Search for the cell housing the specified text and yield its [x, y] center coordinate. 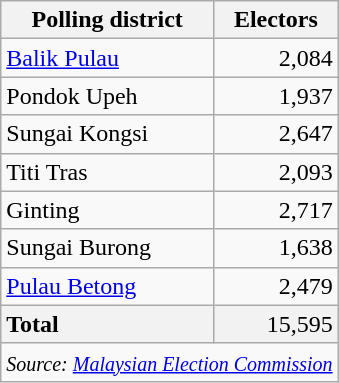
2,093 [276, 172]
Polling district [108, 20]
Source: Malaysian Election Commission [170, 362]
Pulau Betong [108, 286]
2,084 [276, 58]
2,647 [276, 134]
Balik Pulau [108, 58]
Total [108, 324]
Sungai Burong [108, 248]
1,937 [276, 96]
Ginting [108, 210]
1,638 [276, 248]
Sungai Kongsi [108, 134]
Pondok Upeh [108, 96]
Electors [276, 20]
15,595 [276, 324]
Titi Tras [108, 172]
2,479 [276, 286]
2,717 [276, 210]
